Output the (X, Y) coordinate of the center of the cell containing the given text.  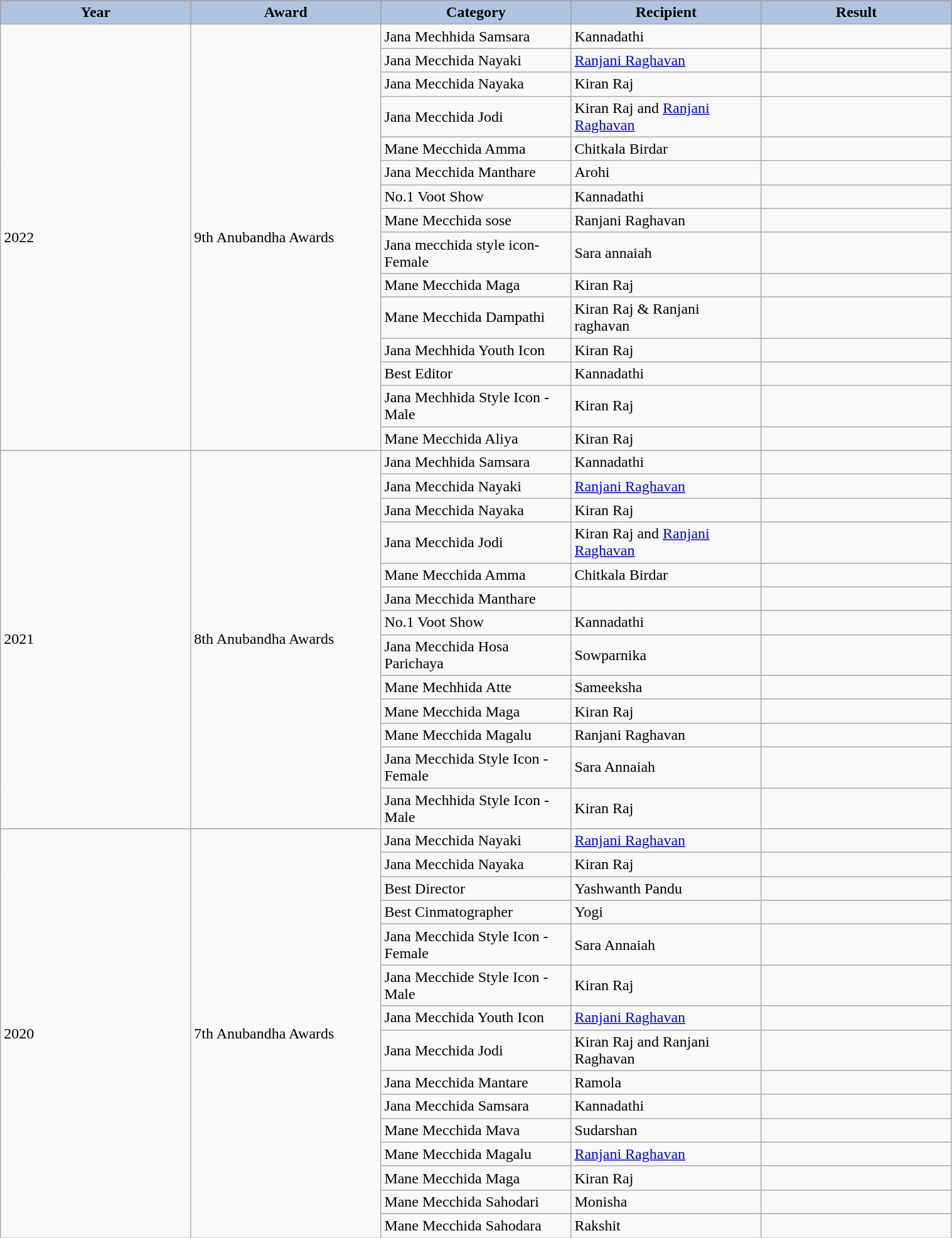
8th Anubandha Awards (286, 640)
Kiran Raj & Ranjani raghavan (666, 318)
Jana Mecchida Mantare (476, 1082)
Jana mecchida style icon-Female (476, 252)
Sudarshan (666, 1130)
Jana Mechhida Style Icon -Male (476, 407)
Recipient (666, 13)
Sameeksha (666, 687)
2020 (95, 1033)
Result (856, 13)
Best Cinmatographer (476, 912)
Best Director (476, 888)
Best Editor (476, 374)
Mane Mecchida sose (476, 220)
Monisha (666, 1202)
Mane Mecchida Dampathi (476, 318)
Rakshit (666, 1225)
Jana Mechhida Youth Icon (476, 350)
Ramola (666, 1082)
Yogi (666, 912)
Mane Mecchida Aliya (476, 439)
Mane Mecchida Mava (476, 1130)
Jana Mecchide Style Icon - Male (476, 985)
Mane Mecchida Sahodara (476, 1225)
Jana Mecchida Youth Icon (476, 1018)
Jana Mecchida Samsara (476, 1106)
Year (95, 13)
Award (286, 13)
Sowparnika (666, 655)
2022 (95, 237)
Category (476, 13)
Sara annaiah (666, 252)
Jana Mecchida Hosa Parichaya (476, 655)
Yashwanth Pandu (666, 888)
9th Anubandha Awards (286, 237)
Jana Mechhida Style Icon - Male (476, 808)
Arohi (666, 173)
Mane Mecchida Sahodari (476, 1202)
Mane Mechhida Atte (476, 687)
7th Anubandha Awards (286, 1033)
2021 (95, 640)
